Provide the [x, y] coordinate of the cell's center where the given text is located.  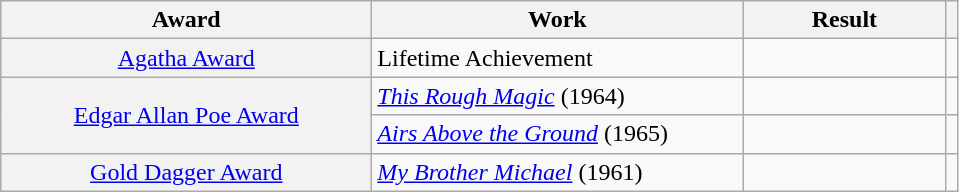
Edgar Allan Poe Award [186, 115]
My Brother Michael (1961) [558, 172]
Result [844, 20]
Award [186, 20]
Airs Above the Ground (1965) [558, 134]
Work [558, 20]
This Rough Magic (1964) [558, 96]
Gold Dagger Award [186, 172]
Agatha Award [186, 58]
Lifetime Achievement [558, 58]
